Provide the [x, y] coordinate of the cell's center where the given text is located.  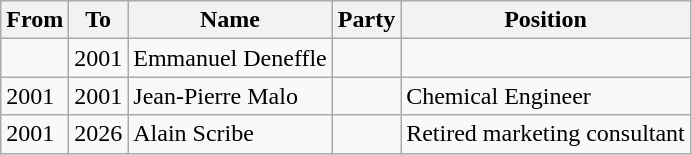
2026 [98, 134]
Emmanuel Deneffle [230, 58]
Retired marketing consultant [546, 134]
Alain Scribe [230, 134]
To [98, 20]
From [35, 20]
Position [546, 20]
Party [366, 20]
Chemical Engineer [546, 96]
Jean-Pierre Malo [230, 96]
Name [230, 20]
